Locate the cell with the specified text and output its (x, y) center coordinate. 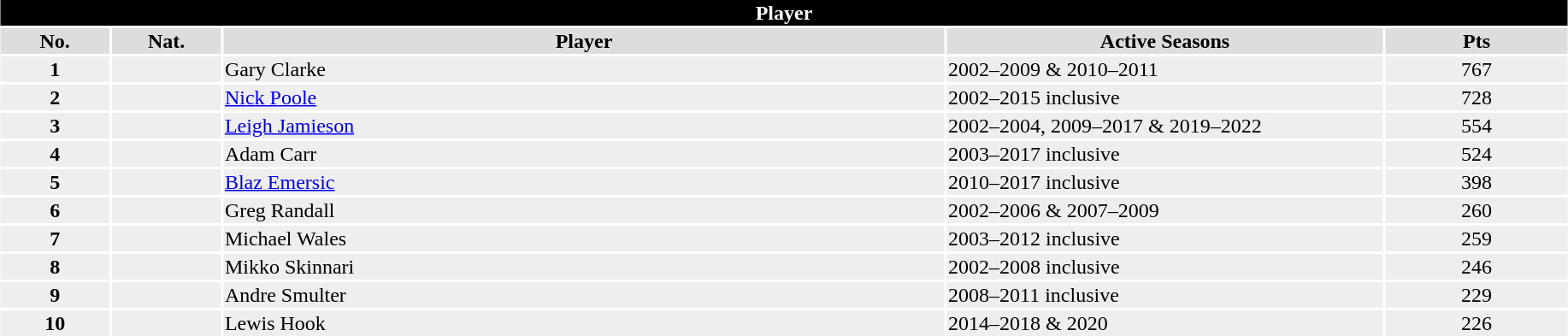
Pts (1476, 41)
554 (1476, 126)
2002–2009 & 2010–2011 (1165, 69)
2010–2017 inclusive (1165, 182)
7 (55, 239)
Mikko Skinnari (583, 267)
2002–2008 inclusive (1165, 267)
2003–2017 inclusive (1165, 154)
Gary Clarke (583, 69)
9 (55, 295)
Nick Poole (583, 97)
728 (1476, 97)
2002–2015 inclusive (1165, 97)
Active Seasons (1165, 41)
2002–2006 & 2007–2009 (1165, 210)
5 (55, 182)
Adam Carr (583, 154)
398 (1476, 182)
2002–2004, 2009–2017 & 2019–2022 (1165, 126)
4 (55, 154)
Leigh Jamieson (583, 126)
No. (55, 41)
2 (55, 97)
2014–2018 & 2020 (1165, 323)
524 (1476, 154)
259 (1476, 239)
Michael Wales (583, 239)
260 (1476, 210)
Lewis Hook (583, 323)
2008–2011 inclusive (1165, 295)
Blaz Emersic (583, 182)
Nat. (166, 41)
226 (1476, 323)
Greg Randall (583, 210)
767 (1476, 69)
246 (1476, 267)
1 (55, 69)
Andre Smulter (583, 295)
2003–2012 inclusive (1165, 239)
229 (1476, 295)
10 (55, 323)
8 (55, 267)
3 (55, 126)
6 (55, 210)
